Return (X, Y) of the center of cell containing provided text 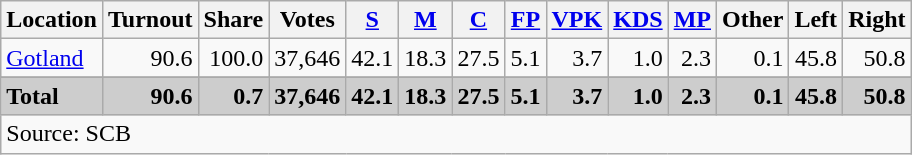
C (478, 20)
S (372, 20)
MP (692, 20)
Left (816, 20)
FP (526, 20)
Other (753, 20)
Location (52, 20)
M (426, 20)
Source: SCB (456, 134)
0.7 (234, 96)
Votes (308, 20)
KDS (638, 20)
Turnout (150, 20)
Share (234, 20)
Total (52, 96)
VPK (577, 20)
Gotland (52, 58)
Right (877, 20)
100.0 (234, 58)
